Provide the (X, Y) coordinate of the cell's center where the given text is located.  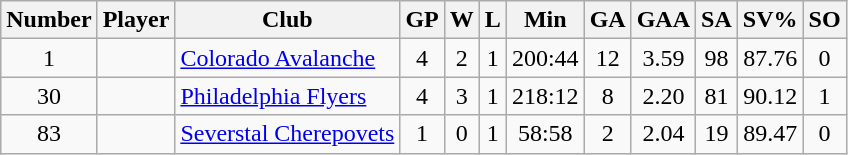
W (462, 20)
58:58 (545, 134)
218:12 (545, 96)
Severstal Cherepovets (288, 134)
L (492, 20)
Club (288, 20)
3.59 (663, 58)
SA (717, 20)
90.12 (770, 96)
12 (608, 58)
SV% (770, 20)
2.20 (663, 96)
Min (545, 20)
87.76 (770, 58)
30 (49, 96)
Philadelphia Flyers (288, 96)
2.04 (663, 134)
GAA (663, 20)
200:44 (545, 58)
SO (824, 20)
GP (422, 20)
81 (717, 96)
83 (49, 134)
19 (717, 134)
Player (136, 20)
8 (608, 96)
98 (717, 58)
89.47 (770, 134)
Colorado Avalanche (288, 58)
3 (462, 96)
Number (49, 20)
GA (608, 20)
